Determine the [X, Y] coordinate at the center of the cell enclosing the given text.  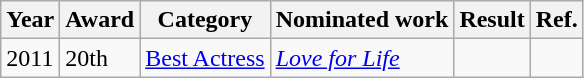
Ref. [556, 20]
20th [100, 58]
2011 [30, 58]
Award [100, 20]
Love for Life [362, 58]
Best Actress [205, 58]
Category [205, 20]
Result [492, 20]
Year [30, 20]
Nominated work [362, 20]
